Provide the (X, Y) coordinate of the cell's center where the given text is located.  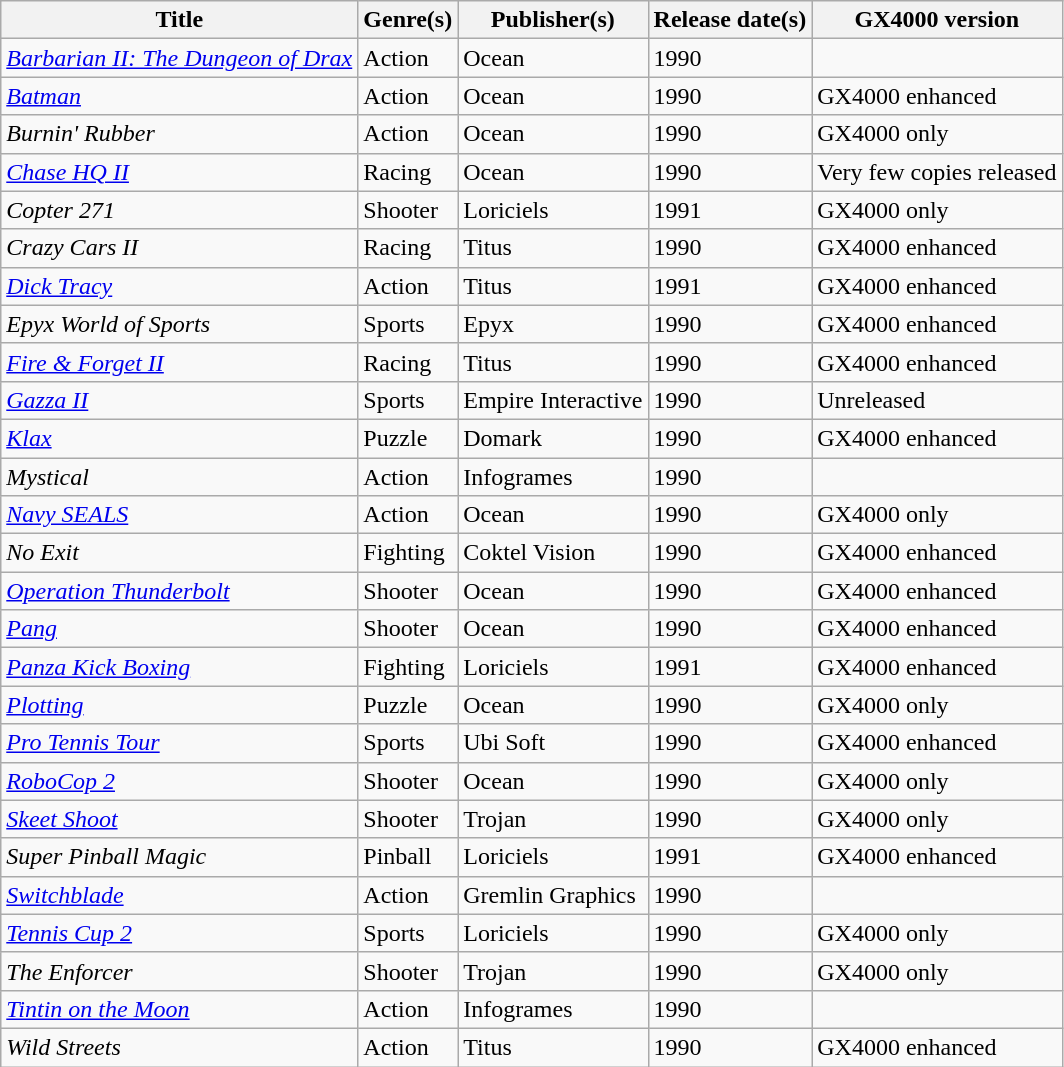
Klax (180, 438)
Chase HQ II (180, 172)
Gazza II (180, 400)
No Exit (180, 553)
Tintin on the Moon (180, 1009)
Unreleased (937, 400)
Skeet Shoot (180, 819)
Barbarian II: The Dungeon of Drax (180, 58)
Fire & Forget II (180, 362)
Mystical (180, 477)
Pro Tennis Tour (180, 743)
Burnin' Rubber (180, 134)
Publisher(s) (553, 20)
RoboCop 2 (180, 781)
GX4000 version (937, 20)
Genre(s) (408, 20)
Epyx World of Sports (180, 324)
Wild Streets (180, 1047)
Panza Kick Boxing (180, 667)
Domark (553, 438)
Title (180, 20)
Super Pinball Magic (180, 857)
Epyx (553, 324)
The Enforcer (180, 971)
Copter 271 (180, 210)
Batman (180, 96)
Tennis Cup 2 (180, 933)
Ubi Soft (553, 743)
Gremlin Graphics (553, 895)
Empire Interactive (553, 400)
Crazy Cars II (180, 248)
Switchblade (180, 895)
Dick Tracy (180, 286)
Plotting (180, 705)
Release date(s) (730, 20)
Pinball (408, 857)
Very few copies released (937, 172)
Operation Thunderbolt (180, 591)
Pang (180, 629)
Navy SEALS (180, 515)
Coktel Vision (553, 553)
